Provide the (x, y) coordinate of the cell's center where the given text is located.  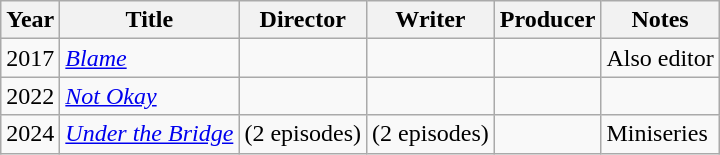
Not Okay (150, 96)
Blame (150, 58)
Director (303, 20)
Under the Bridge (150, 134)
Notes (660, 20)
2017 (30, 58)
Title (150, 20)
2022 (30, 96)
Producer (548, 20)
Writer (431, 20)
Also editor (660, 58)
Miniseries (660, 134)
Year (30, 20)
2024 (30, 134)
